For the text-containing cell, return its midpoint in [x, y] coordinate format. 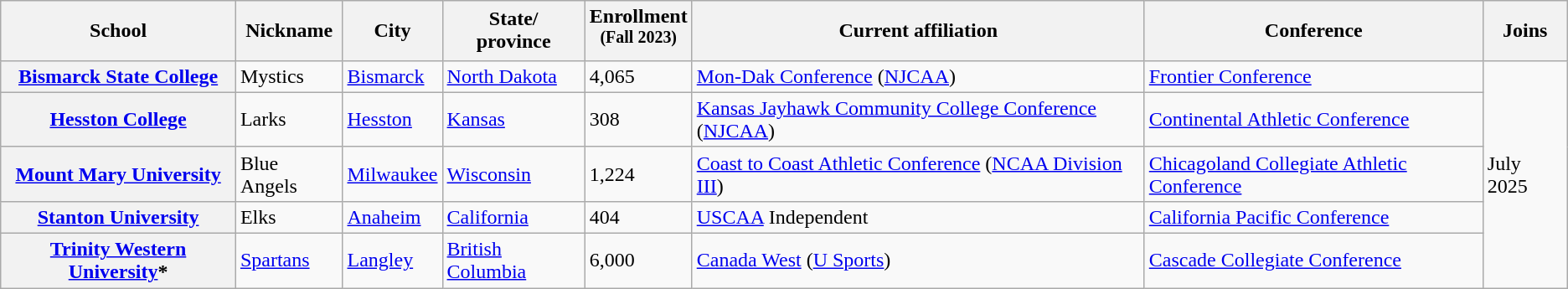
USCAA Independent [918, 217]
4,065 [638, 76]
Wisconsin [513, 174]
California [513, 217]
Mount Mary University [119, 174]
Hesston College [119, 119]
Langley [392, 261]
1,224 [638, 174]
Kansas Jayhawk Community College Conference (NJCAA) [918, 119]
Canada West (U Sports) [918, 261]
City [392, 31]
Conference [1313, 31]
Joins [1524, 31]
Frontier Conference [1313, 76]
Stanton University [119, 217]
6,000 [638, 261]
Cascade Collegiate Conference [1313, 261]
School [119, 31]
British Columbia [513, 261]
Hesston [392, 119]
Coast to Coast Athletic Conference (NCAA Division III) [918, 174]
North Dakota [513, 76]
Milwaukee [392, 174]
Kansas [513, 119]
Mystics [289, 76]
Nickname [289, 31]
Larks [289, 119]
Spartans [289, 261]
Blue Angels [289, 174]
Continental Athletic Conference [1313, 119]
Current affiliation [918, 31]
State/province [513, 31]
Bismarck State College [119, 76]
308 [638, 119]
July 2025 [1524, 174]
Mon-Dak Conference (NJCAA) [918, 76]
Anaheim [392, 217]
Chicagoland Collegiate Athletic Conference [1313, 174]
Enrollment(Fall 2023) [638, 31]
California Pacific Conference [1313, 217]
Bismarck [392, 76]
404 [638, 217]
Elks [289, 217]
Trinity Western University* [119, 261]
